Scan for the cell matching the given text and deliver its [X, Y] coordinate at center. 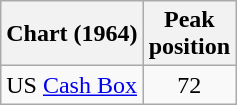
US Cash Box [72, 85]
72 [189, 85]
Chart (1964) [72, 34]
Peakposition [189, 34]
